Capture the cell that displays the provided text and extract its (x, y) central coordinate. 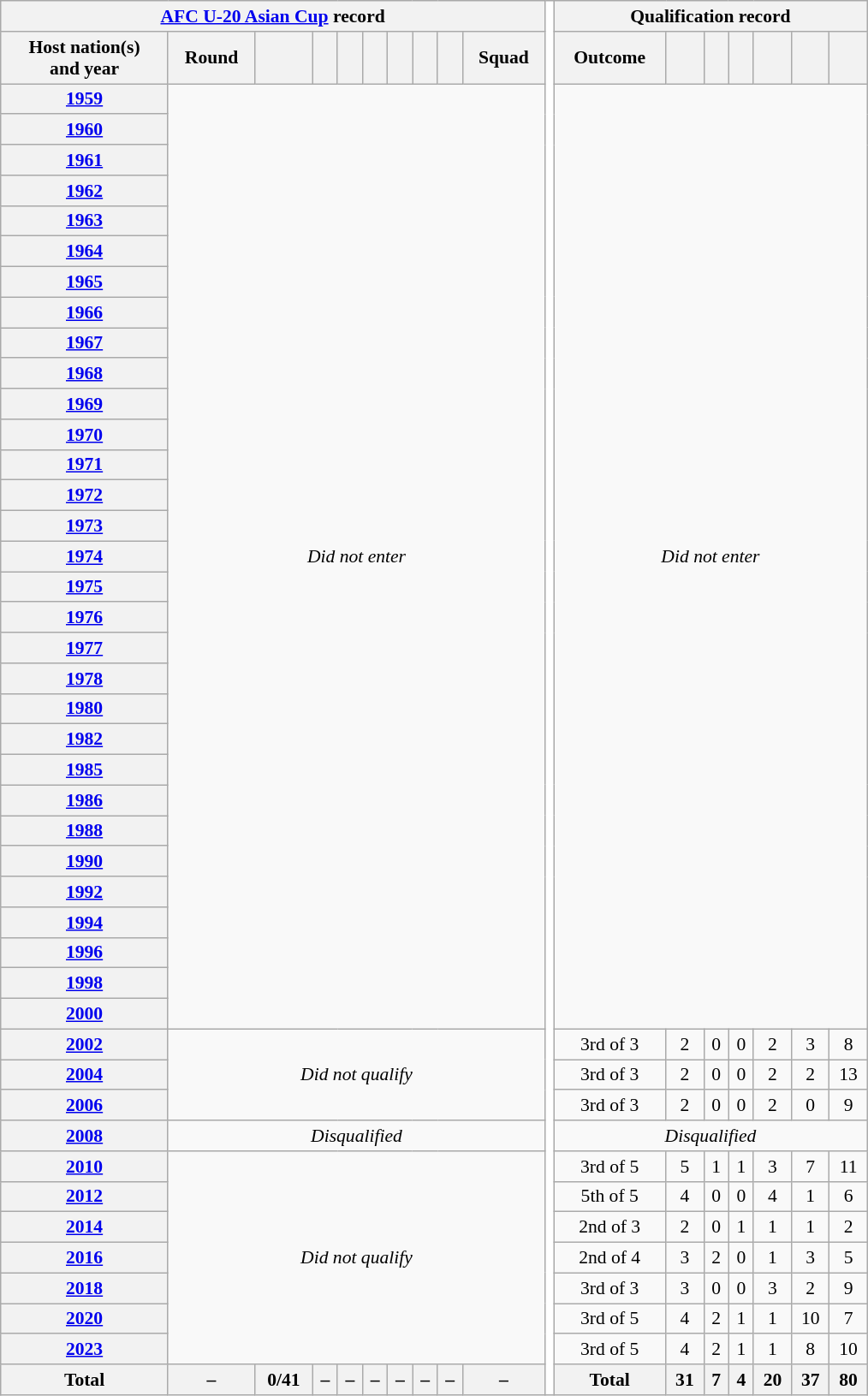
1967 (85, 343)
1962 (85, 191)
2020 (85, 1319)
1978 (85, 679)
31 (685, 1380)
Outcome (609, 58)
1961 (85, 160)
11 (848, 1167)
1964 (85, 252)
2014 (85, 1227)
2016 (85, 1258)
1994 (85, 923)
1963 (85, 221)
1985 (85, 770)
1980 (85, 709)
20 (772, 1380)
1990 (85, 862)
1986 (85, 800)
Round (211, 58)
1974 (85, 556)
1968 (85, 374)
2008 (85, 1136)
2000 (85, 1014)
2nd of 4 (609, 1258)
1973 (85, 526)
1966 (85, 312)
13 (848, 1075)
1975 (85, 587)
80 (848, 1380)
AFC U-20 Asian Cup record (273, 16)
2nd of 3 (609, 1227)
0/41 (284, 1380)
1969 (85, 404)
1965 (85, 282)
1998 (85, 983)
2010 (85, 1167)
1959 (85, 99)
2012 (85, 1197)
2023 (85, 1350)
1960 (85, 130)
2006 (85, 1106)
2018 (85, 1288)
1972 (85, 496)
1988 (85, 831)
1971 (85, 465)
6 (848, 1197)
37 (811, 1380)
1970 (85, 435)
Qualification record (710, 16)
Host nation(s)and year (85, 58)
1976 (85, 618)
1996 (85, 953)
1977 (85, 648)
5th of 5 (609, 1197)
1982 (85, 740)
2002 (85, 1044)
Squad (503, 58)
2004 (85, 1075)
1992 (85, 892)
